Return the (x, y) coordinate for the center point of the cell that contains the specified text.  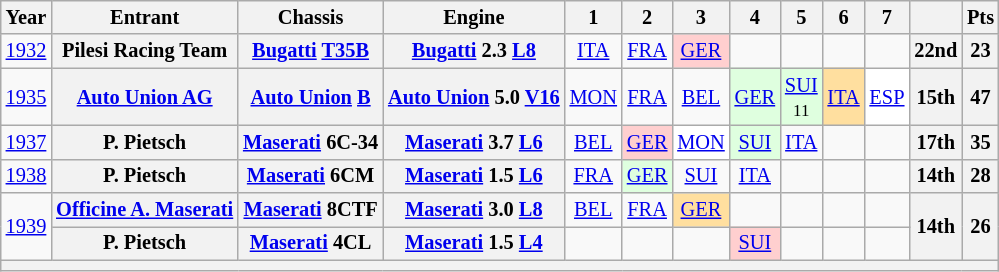
1937 (26, 142)
Maserati 4CL (310, 243)
Maserati 3.7 L6 (474, 142)
1 (594, 17)
Chassis (310, 17)
Auto Union AG (144, 97)
Maserati 3.0 L8 (474, 210)
26 (980, 226)
47 (980, 97)
Maserati 1.5 L6 (474, 176)
Maserati 8CTF (310, 210)
SUI11 (802, 97)
6 (844, 17)
Engine (474, 17)
Bugatti 2.3 L8 (474, 51)
1932 (26, 51)
35 (980, 142)
2 (647, 17)
Auto Union 5.0 V16 (474, 97)
Maserati 6C-34 (310, 142)
Officine A. Maserati (144, 210)
Pts (980, 17)
Year (26, 17)
Auto Union B (310, 97)
7 (888, 17)
22nd (936, 51)
17th (936, 142)
1938 (26, 176)
Maserati 1.5 L4 (474, 243)
1935 (26, 97)
Maserati 6CM (310, 176)
5 (802, 17)
Entrant (144, 17)
Bugatti T35B (310, 51)
1939 (26, 226)
23 (980, 51)
Pilesi Racing Team (144, 51)
15th (936, 97)
28 (980, 176)
4 (755, 17)
3 (700, 17)
ESP (888, 97)
